Detect which cell encompasses the target text, then output its (x, y) center coordinate. 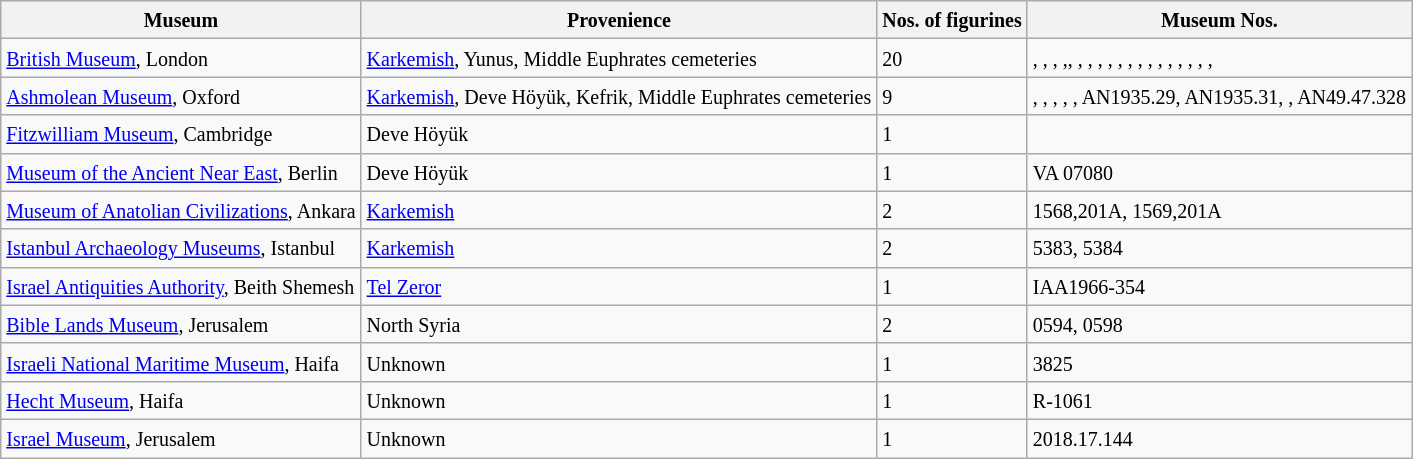
3825 (1219, 362)
Museum of the Ancient Near East, Berlin (181, 172)
0594, 0598 (1219, 324)
IAA1966-354 (1219, 286)
, , , ,, , , , , , , , , , , , , , , (1219, 58)
Nos. of figurines (952, 20)
Israel Museum, Jerusalem (181, 438)
VA 07080 (1219, 172)
Hecht Museum, Haifa (181, 400)
Israel Antiquities Authority, Beith Shemesh (181, 286)
Provenience (619, 20)
Museum (181, 20)
1568,201A, 1569,201A (1219, 210)
Bible Lands Museum, Jerusalem (181, 324)
20 (952, 58)
Tel Zeror (619, 286)
2018.17.144 (1219, 438)
R-1061 (1219, 400)
5383, 5384 (1219, 248)
Karkemish, Deve Höyük, Kefrik, Middle Euphrates cemeteries (619, 96)
Museum of Anatolian Civilizations, Ankara (181, 210)
Istanbul Archaeology Museums, Istanbul (181, 248)
Israeli National Maritime Museum, Haifa (181, 362)
North Syria (619, 324)
9 (952, 96)
British Museum, London (181, 58)
Ashmolean Museum, Oxford (181, 96)
Karkemish, Yunus, Middle Euphrates cemeteries (619, 58)
, , , , , AN1935.29, AN1935.31, , AN49.47.328 (1219, 96)
Fitzwilliam Museum, Cambridge (181, 134)
Museum Nos. (1219, 20)
